Scan for the cell matching the given text and deliver its [X, Y] coordinate at center. 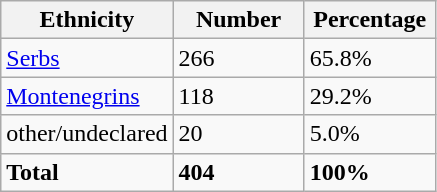
other/undeclared [87, 134]
20 [238, 134]
Percentage [370, 20]
118 [238, 96]
Number [238, 20]
Ethnicity [87, 20]
404 [238, 172]
Total [87, 172]
Serbs [87, 58]
100% [370, 172]
Montenegrins [87, 96]
5.0% [370, 134]
29.2% [370, 96]
266 [238, 58]
65.8% [370, 58]
